Identify which cell holds the provided text, then report its [X, Y] central coordinate. 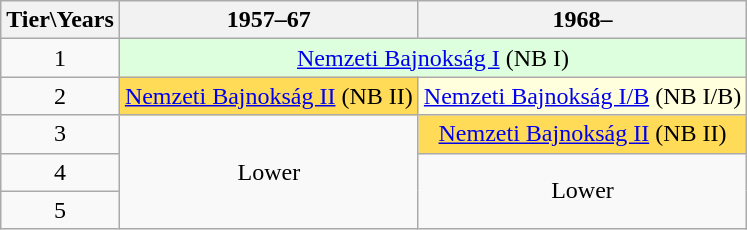
Nemzeti Bajnokság I (NB I) [432, 58]
1 [60, 58]
5 [60, 210]
1968– [582, 20]
Nemzeti Bajnokság I/B (NB I/B) [582, 96]
4 [60, 172]
Tier\Years [60, 20]
1957–67 [268, 20]
3 [60, 134]
2 [60, 96]
